Search for the cell housing the specified text and yield its [X, Y] center coordinate. 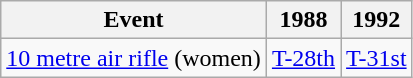
1992 [377, 20]
Event [134, 20]
10 metre air rifle (women) [134, 58]
T-31st [377, 58]
T-28th [303, 58]
1988 [303, 20]
